Detect which cell encompasses the target text, then output its [x, y] center coordinate. 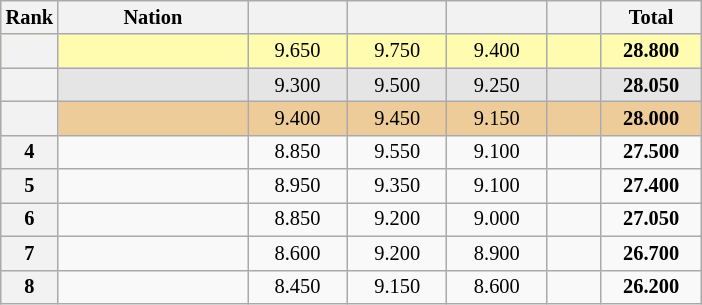
28.050 [651, 85]
Nation [153, 17]
9.650 [298, 51]
8.450 [298, 287]
Total [651, 17]
27.500 [651, 152]
9.550 [397, 152]
9.750 [397, 51]
4 [30, 152]
8.900 [497, 253]
5 [30, 186]
28.000 [651, 118]
9.450 [397, 118]
8 [30, 287]
26.200 [651, 287]
27.400 [651, 186]
28.800 [651, 51]
9.250 [497, 85]
8.950 [298, 186]
27.050 [651, 219]
26.700 [651, 253]
Rank [30, 17]
7 [30, 253]
9.300 [298, 85]
9.500 [397, 85]
6 [30, 219]
9.350 [397, 186]
9.000 [497, 219]
